Output the (x, y) coordinate of the center of the cell containing the given text.  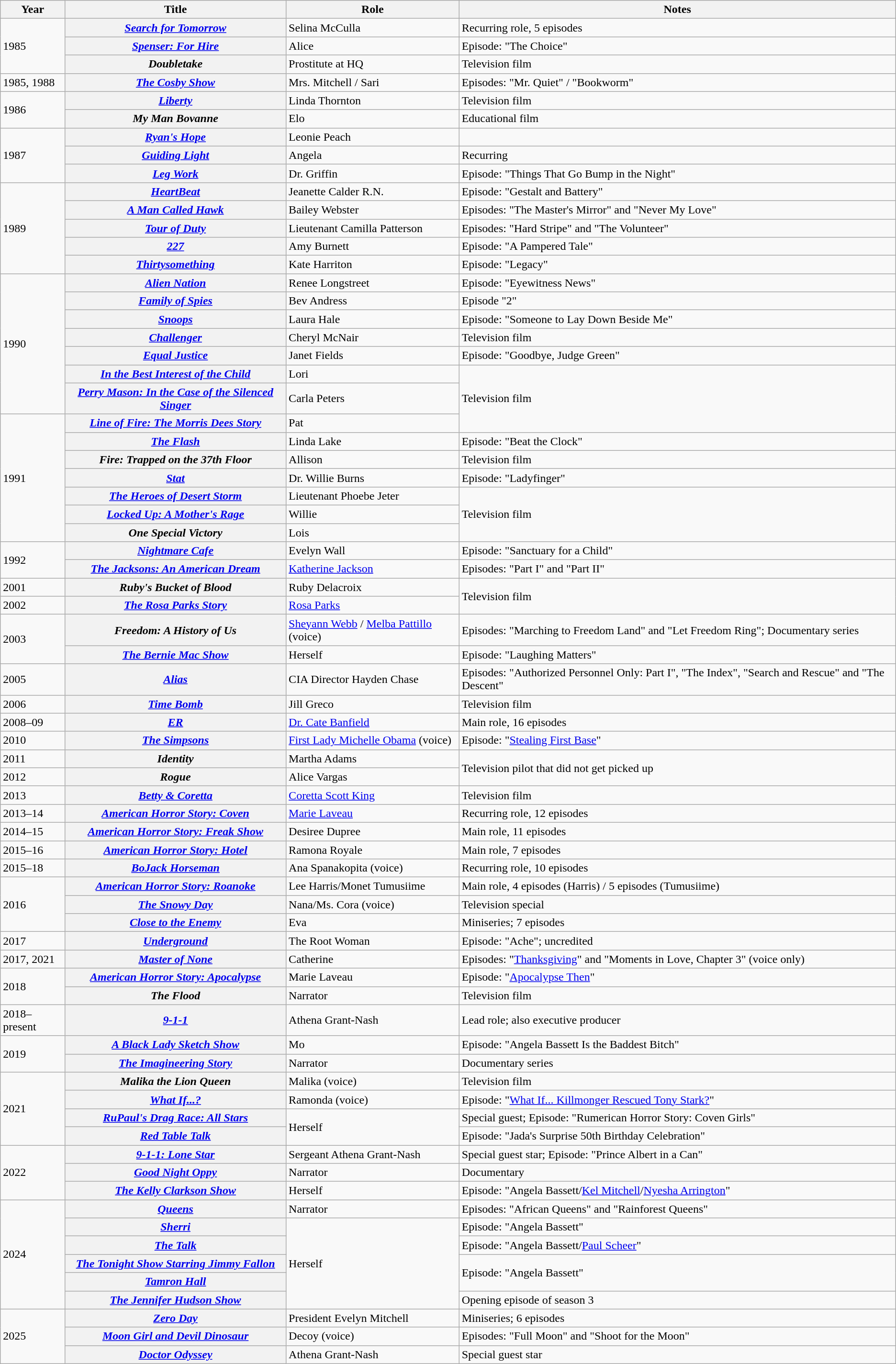
HeartBeat (176, 191)
Nana/Ms. Cora (voice) (373, 905)
Ramonda (voice) (373, 1099)
The Bernie Mac Show (176, 655)
Martha Adams (373, 759)
Television special (677, 905)
Elo (373, 119)
Jill Greco (373, 704)
Alias (176, 680)
The Talk (176, 1245)
American Horror Story: Hotel (176, 850)
Alice Vargas (373, 777)
Episode: "Sanctuary for a Child" (677, 551)
Leg Work (176, 173)
Lieutenant Phoebe Jeter (373, 496)
Episode: "Laughing Matters" (677, 655)
Episode: "Ache"; uncredited (677, 941)
Decoy (voice) (373, 1336)
The Flash (176, 441)
Fire: Trapped on the 37th Floor (176, 459)
One Special Victory (176, 533)
A Man Called Hawk (176, 210)
American Horror Story: Coven (176, 813)
2013 (33, 795)
RuPaul's Drag Race: All Stars (176, 1118)
Title (176, 10)
2010 (33, 740)
Episode: "Eyewitness News" (677, 283)
Red Table Talk (176, 1136)
Main role, 7 episodes (677, 850)
Malika the Lion Queen (176, 1081)
Episodes: "Marching to Freedom Land" and "Let Freedom Ring"; Documentary series (677, 630)
Mrs. Mitchell / Sari (373, 82)
The Jacksons: An American Dream (176, 569)
Lee Harris/Monet Tumusiime (373, 886)
Cheryl McNair (373, 337)
Malika (voice) (373, 1081)
Pat (373, 423)
Special guest; Episode: "Rumerican Horror Story: Coven Girls" (677, 1118)
Episode: "Angela Bassett/Paul Scheer" (677, 1245)
2011 (33, 759)
Episodes: "Authorized Personnel Only: Part I", "The Index", "Search and Rescue" and "The Descent" (677, 680)
Recurring role, 5 episodes (677, 28)
Master of None (176, 959)
Episode: "Angela Bassett/Kel Mitchell/Nyesha Arrington" (677, 1191)
A Black Lady Sketch Show (176, 1045)
The Kelly Clarkson Show (176, 1191)
Allison (373, 459)
Ryan's Hope (176, 137)
Episode: "Gestalt and Battery" (677, 191)
Bailey Webster (373, 210)
Episode: "Ladyfinger" (677, 478)
2017 (33, 941)
The Simpsons (176, 740)
Tour of Duty (176, 228)
Time Bomb (176, 704)
Episode: "Jada's Surprise 50th Birthday Celebration" (677, 1136)
Episode: "Goodbye, Judge Green" (677, 356)
President Evelyn Mitchell (373, 1318)
Thirtysomething (176, 265)
2012 (33, 777)
1987 (33, 155)
Episode: "A Pampered Tale" (677, 246)
Recurring role, 12 episodes (677, 813)
Episode: "Stealing First Base" (677, 740)
Linda Lake (373, 441)
Janet Fields (373, 356)
Linda Thornton (373, 101)
Special guest star; Episode: "Prince Albert in a Can" (677, 1154)
Stat (176, 478)
Locked Up: A Mother's Rage (176, 514)
Lois (373, 533)
Ana Spanakopita (voice) (373, 868)
Doubletake (176, 64)
2018–present (33, 1020)
Dr. Willie Burns (373, 478)
9-1-1: Lone Star (176, 1154)
Kate Harriton (373, 265)
Role (373, 10)
227 (176, 246)
2018 (33, 986)
1989 (33, 228)
Recurring role, 10 episodes (677, 868)
Mo (373, 1045)
Lieutenant Camilla Patterson (373, 228)
American Horror Story: Roanoke (176, 886)
Search for Tomorrow (176, 28)
Prostitute at HQ (373, 64)
2015–16 (33, 850)
Episode: "Things That Go Bump in the Night" (677, 173)
Episode: "The Choice" (677, 46)
Documentary series (677, 1063)
Notes (677, 10)
2002 (33, 605)
Dr. Cate Banfield (373, 722)
Coretta Scott King (373, 795)
1991 (33, 478)
1992 (33, 560)
Rosa Parks (373, 605)
2001 (33, 587)
Episodes: "African Queens" and "Rainforest Queens" (677, 1209)
The Tonight Show Starring Jimmy Fallon (176, 1263)
Dr. Griffin (373, 173)
Catherine (373, 959)
Ramona Royale (373, 850)
Queens (176, 1209)
Family of Spies (176, 301)
Doctor Odyssey (176, 1354)
Episodes: "Hard Stripe" and "The Volunteer" (677, 228)
Episode "2" (677, 301)
2003 (33, 639)
2016 (33, 905)
The Root Woman (373, 941)
Close to the Enemy (176, 923)
Zero Day (176, 1318)
Lori (373, 374)
Main role, 16 episodes (677, 722)
Snoops (176, 319)
Lead role; also executive producer (677, 1020)
2005 (33, 680)
Identity (176, 759)
CIA Director Hayden Chase (373, 680)
Episode: "Angela Bassett Is the Baddest Bitch" (677, 1045)
Spenser: For Hire (176, 46)
Betty & Coretta (176, 795)
2019 (33, 1054)
What If...? (176, 1099)
2021 (33, 1108)
The Imagineering Story (176, 1063)
BoJack Horseman (176, 868)
Episodes: "Full Moon" and "Shoot for the Moon" (677, 1336)
1985, 1988 (33, 82)
Good Night Oppy (176, 1173)
Recurring (677, 155)
Episode: "What If... Killmonger Rescued Tony Stark?" (677, 1099)
Episode: "Beat the Clock" (677, 441)
Equal Justice (176, 356)
Miniseries; 7 episodes (677, 923)
The Jennifer Hudson Show (176, 1300)
2025 (33, 1336)
First Lady Michelle Obama (voice) (373, 740)
American Horror Story: Freak Show (176, 831)
2024 (33, 1254)
The Flood (176, 995)
2017, 2021 (33, 959)
Ruby's Bucket of Blood (176, 587)
2013–14 (33, 813)
Episode: "Someone to Lay Down Beside Me" (677, 319)
Eva (373, 923)
2008–09 (33, 722)
Educational film (677, 119)
Television pilot that did not get picked up (677, 768)
Katherine Jackson (373, 569)
Freedom: A History of Us (176, 630)
Bev Andress (373, 301)
Liberty (176, 101)
Episodes: "The Master's Mirror" and "Never My Love" (677, 210)
1986 (33, 110)
Sheyann Webb / Melba Pattillo (voice) (373, 630)
Episodes: "Mr. Quiet" / "Bookworm" (677, 82)
Perry Mason: In the Case of the Silenced Singer (176, 398)
Special guest star (677, 1354)
Leonie Peach (373, 137)
1985 (33, 46)
In the Best Interest of the Child (176, 374)
Episode: "Apocalypse Then" (677, 977)
Carla Peters (373, 398)
The Snowy Day (176, 905)
Year (33, 10)
Laura Hale (373, 319)
2015–18 (33, 868)
Episodes: "Part I" and "Part II" (677, 569)
Moon Girl and Devil Dinosaur (176, 1336)
1990 (33, 344)
Willie (373, 514)
Challenger (176, 337)
Angela (373, 155)
Sergeant Athena Grant-Nash (373, 1154)
2022 (33, 1172)
Guiding Light (176, 155)
Renee Longstreet (373, 283)
The Heroes of Desert Storm (176, 496)
Evelyn Wall (373, 551)
Miniseries; 6 episodes (677, 1318)
Rogue (176, 777)
Alice (373, 46)
Tamron Hall (176, 1282)
2006 (33, 704)
Sherri (176, 1227)
Documentary (677, 1173)
Desiree Dupree (373, 831)
Episode: "Legacy" (677, 265)
Ruby Delacroix (373, 587)
My Man Bovanne (176, 119)
American Horror Story: Apocalypse (176, 977)
Alien Nation (176, 283)
9-1-1 (176, 1020)
Opening episode of season 3 (677, 1300)
Main role, 11 episodes (677, 831)
Episodes: "Thanksgiving" and "Moments in Love, Chapter 3" (voice only) (677, 959)
The Rosa Parks Story (176, 605)
Selina McCulla (373, 28)
Main role, 4 episodes (Harris) / 5 episodes (Tumusiime) (677, 886)
ER (176, 722)
Jeanette Calder R.N. (373, 191)
2014–15 (33, 831)
Amy Burnett (373, 246)
The Cosby Show (176, 82)
Line of Fire: The Morris Dees Story (176, 423)
Underground (176, 941)
Nightmare Cafe (176, 551)
